Return (x, y) of the center of cell containing provided text 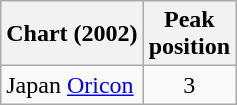
Japan Oricon (72, 85)
Chart (2002) (72, 34)
Peakposition (189, 34)
3 (189, 85)
